Locate the cell with the specified text and output its [x, y] center coordinate. 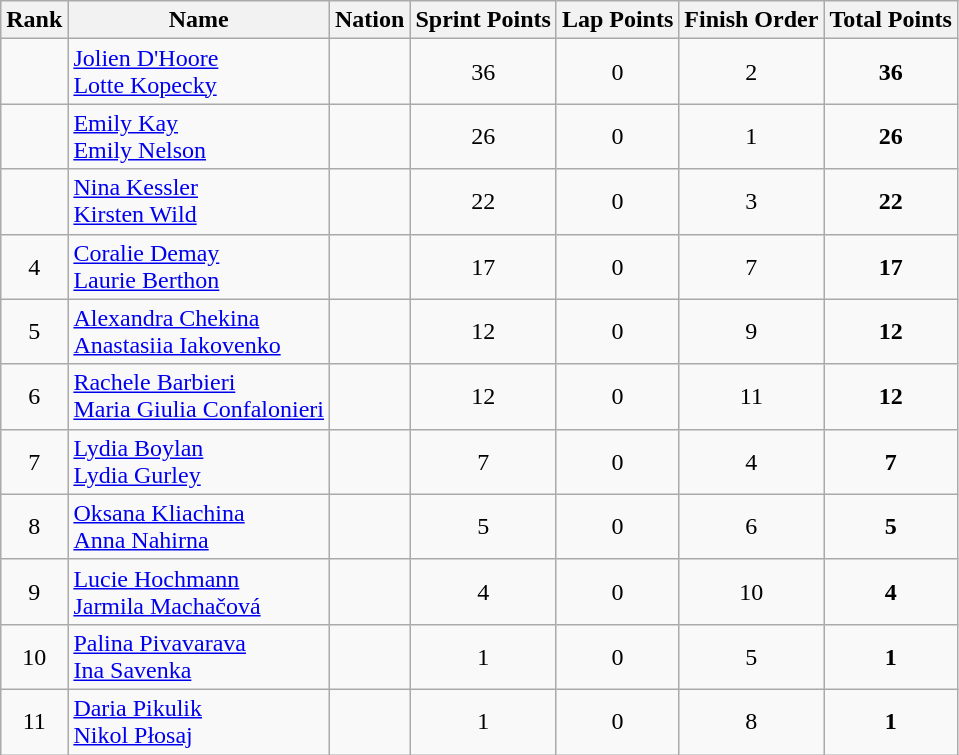
3 [752, 202]
2 [752, 72]
Emily KayEmily Nelson [199, 136]
Lydia BoylanLydia Gurley [199, 462]
Lucie HochmannJarmila Machačová [199, 592]
Palina PivavaravaIna Savenka [199, 656]
Coralie DemayLaurie Berthon [199, 266]
Oksana KliachinaAnna Nahirna [199, 526]
Nina KesslerKirsten Wild [199, 202]
Jolien D'HooreLotte Kopecky [199, 72]
Nation [370, 20]
Rank [34, 20]
Total Points [891, 20]
Sprint Points [483, 20]
Alexandra ChekinaAnastasiia Iakovenko [199, 332]
Lap Points [617, 20]
Name [199, 20]
Rachele BarbieriMaria Giulia Confalonieri [199, 396]
Finish Order [752, 20]
Daria PikulikNikol Płosaj [199, 722]
